Scan for the cell matching the given text and deliver its (x, y) coordinate at center. 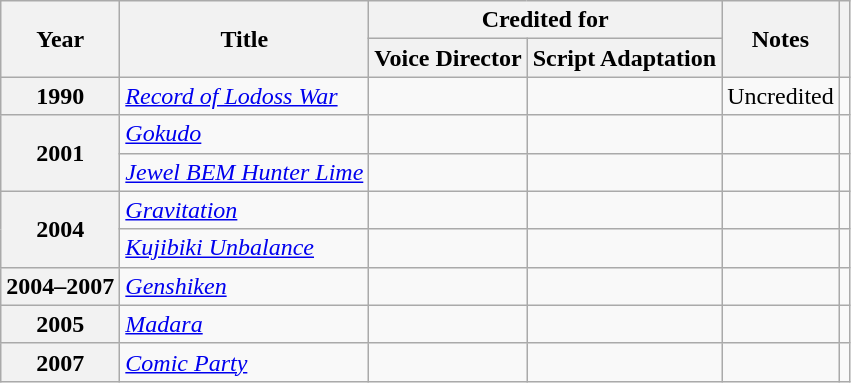
Title (244, 39)
Genshiken (244, 286)
Jewel BEM Hunter Lime (244, 172)
2007 (60, 362)
Record of Lodoss War (244, 96)
Script Adaptation (624, 58)
2005 (60, 324)
Notes (781, 39)
2004 (60, 229)
2004–2007 (60, 286)
Voice Director (448, 58)
Credited for (546, 20)
2001 (60, 153)
Year (60, 39)
1990 (60, 96)
Comic Party (244, 362)
Kujibiki Unbalance (244, 248)
Gokudo (244, 134)
Gravitation (244, 210)
Uncredited (781, 96)
Madara (244, 324)
